Search for the cell housing the specified text and yield its (x, y) center coordinate. 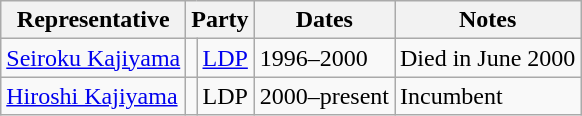
Incumbent (487, 96)
1996–2000 (324, 58)
Seiroku Kajiyama (94, 58)
2000–present (324, 96)
Party (220, 20)
Notes (487, 20)
Hiroshi Kajiyama (94, 96)
Died in June 2000 (487, 58)
Dates (324, 20)
Representative (94, 20)
